Pinpoint the cell where the given text exists, returning its [X, Y] midpoint coordinate. 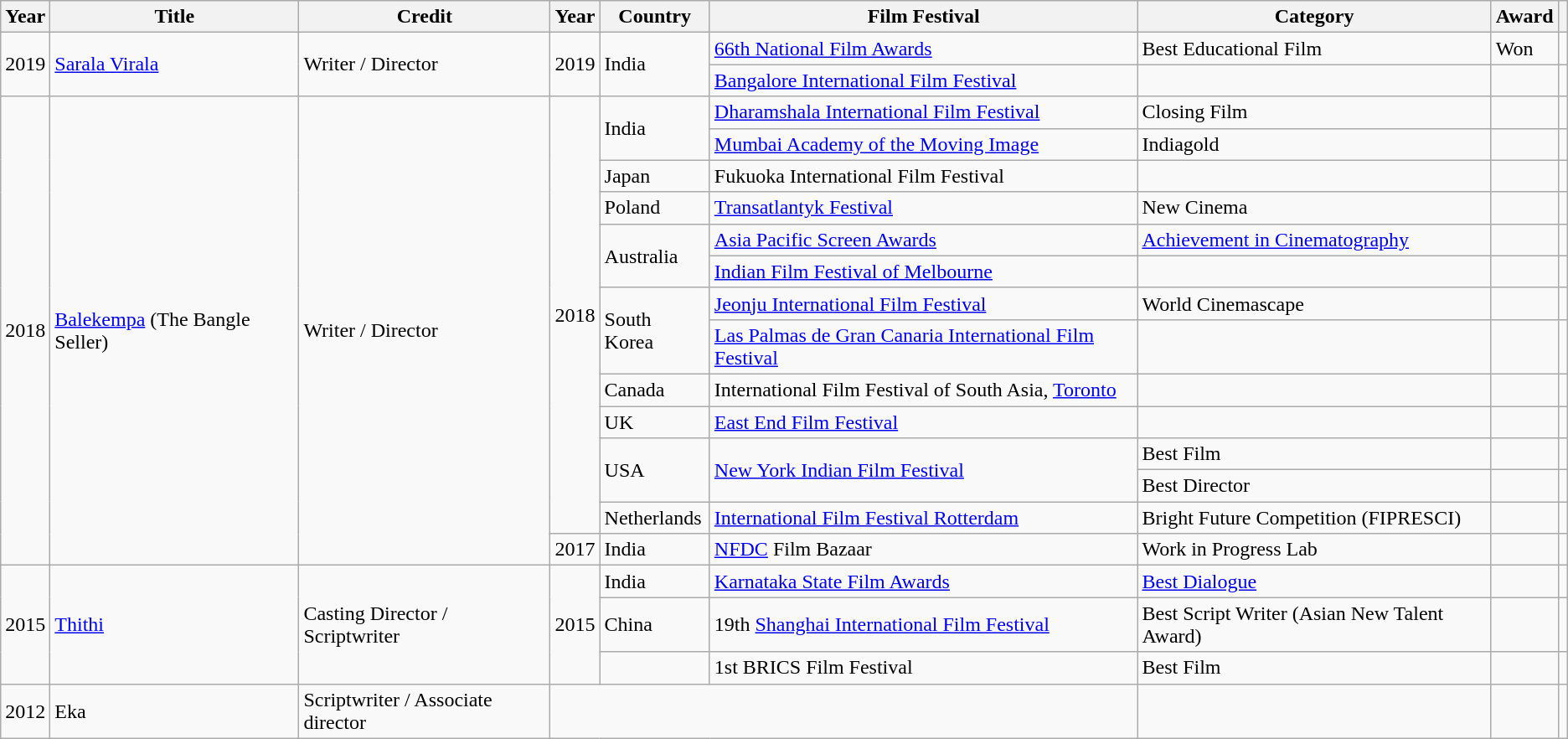
Australia [655, 256]
Balekempa (The Bangle Seller) [174, 331]
Category [1314, 17]
Work in Progress Lab [1314, 550]
New York Indian Film Festival [923, 470]
China [655, 625]
2012 [25, 711]
Credit [425, 17]
International Film Festival Rotterdam [923, 518]
International Film Festival of South Asia, Toronto [923, 390]
Best Script Writer (Asian New Talent Award) [1314, 625]
Poland [655, 208]
Bright Future Competition (FIPRESCI) [1314, 518]
Mumbai Academy of the Moving Image [923, 144]
East End Film Festival [923, 421]
Award [1524, 17]
Las Palmas de Gran Canaria International Film Festival [923, 347]
Achievement in Cinematography [1314, 240]
Japan [655, 176]
World Cinemascape [1314, 303]
Jeonju International Film Festival [923, 303]
Casting Director / Scriptwriter [425, 625]
Canada [655, 390]
1st BRICS Film Festival [923, 668]
2017 [575, 550]
USA [655, 470]
Thithi [174, 625]
Film Festival [923, 17]
Won [1524, 49]
Bangalore International Film Festival [923, 80]
Netherlands [655, 518]
Scriptwriter / Associate director [425, 711]
Karnataka State Film Awards [923, 581]
Indiagold [1314, 144]
Asia Pacific Screen Awards [923, 240]
Best Dialogue [1314, 581]
Dharamshala International Film Festival [923, 112]
Best Director [1314, 486]
19th Shanghai International Film Festival [923, 625]
UK [655, 421]
Country [655, 17]
Eka [174, 711]
Transatlantyk Festival [923, 208]
66th National Film Awards [923, 49]
Title [174, 17]
Best Educational Film [1314, 49]
New Cinema [1314, 208]
Sarala Virala [174, 65]
Closing Film [1314, 112]
Fukuoka International Film Festival [923, 176]
Indian Film Festival of Melbourne [923, 271]
NFDC Film Bazaar [923, 550]
South Korea [655, 330]
